Return (x, y) of the center of cell containing provided text 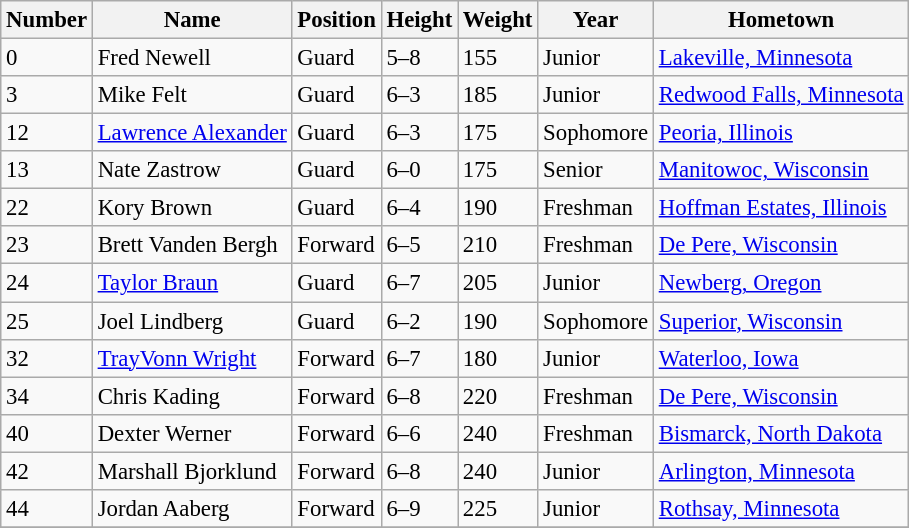
185 (498, 95)
Fred Newell (192, 58)
Marshall Bjorklund (192, 471)
Jordan Aaberg (192, 509)
Nate Zastrow (192, 170)
34 (47, 396)
Position (336, 20)
Manitowoc, Wisconsin (780, 170)
Arlington, Minnesota (780, 471)
23 (47, 245)
44 (47, 509)
Waterloo, Iowa (780, 358)
Weight (498, 20)
6–5 (419, 245)
Number (47, 20)
Year (596, 20)
205 (498, 283)
Chris Kading (192, 396)
Dexter Werner (192, 433)
Hoffman Estates, Illinois (780, 208)
220 (498, 396)
Brett Vanden Bergh (192, 245)
6–4 (419, 208)
42 (47, 471)
6–6 (419, 433)
5–8 (419, 58)
40 (47, 433)
6–2 (419, 321)
Peoria, Illinois (780, 133)
Mike Felt (192, 95)
TrayVonn Wright (192, 358)
155 (498, 58)
24 (47, 283)
Name (192, 20)
13 (47, 170)
Senior (596, 170)
Bismarck, North Dakota (780, 433)
Lakeville, Minnesota (780, 58)
Kory Brown (192, 208)
Hometown (780, 20)
Newberg, Oregon (780, 283)
6–9 (419, 509)
Joel Lindberg (192, 321)
225 (498, 509)
Height (419, 20)
25 (47, 321)
Rothsay, Minnesota (780, 509)
3 (47, 95)
180 (498, 358)
22 (47, 208)
Lawrence Alexander (192, 133)
210 (498, 245)
12 (47, 133)
Taylor Braun (192, 283)
Superior, Wisconsin (780, 321)
32 (47, 358)
Redwood Falls, Minnesota (780, 95)
0 (47, 58)
6–0 (419, 170)
